Detect which cell encompasses the target text, then output its (x, y) center coordinate. 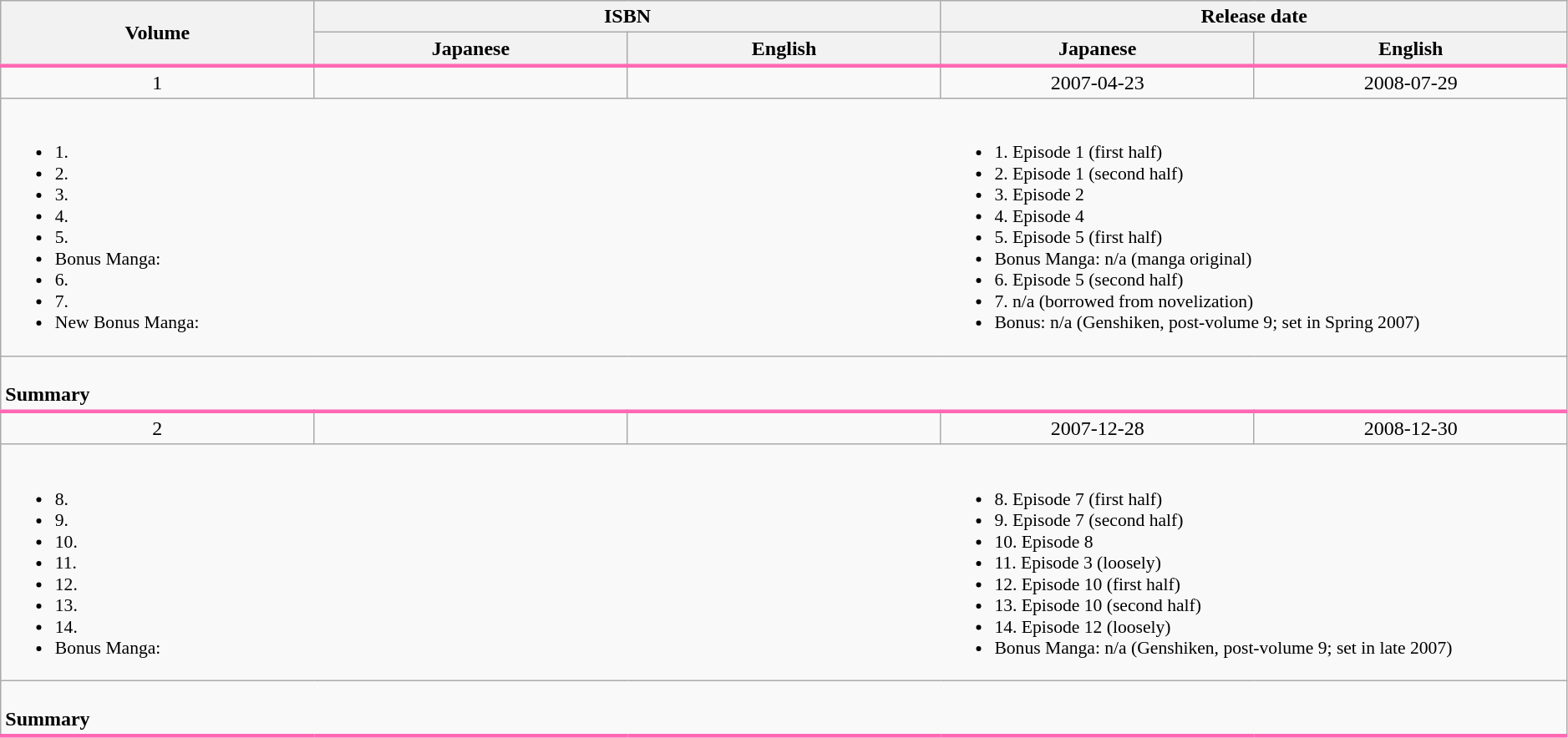
2008-07-29 (1410, 82)
1. 2. 3. 4. 5. Bonus Manga: 6. 7. New Bonus Manga: (471, 227)
8. 9. 10. 11. 12. 13. 14. Bonus Manga: (471, 563)
1 (157, 82)
2 (157, 428)
2007-12-28 (1098, 428)
Volume (157, 33)
2008-12-30 (1410, 428)
Release date (1254, 17)
2007-04-23 (1098, 82)
ISBN (627, 17)
